Scan for the cell matching the given text and deliver its [x, y] coordinate at center. 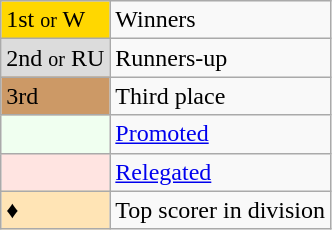
2nd or RU [56, 58]
♦ [56, 210]
Winners [220, 20]
Runners-up [220, 58]
Promoted [220, 134]
1st or W [56, 20]
Relegated [220, 172]
Third place [220, 96]
Top scorer in division [220, 210]
3rd [56, 96]
